Pinpoint the cell where the given text exists, returning its [x, y] midpoint coordinate. 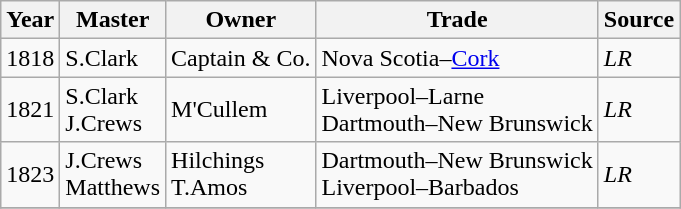
Owner [241, 20]
1823 [30, 174]
S.Clark [113, 58]
S.ClarkJ.Crews [113, 110]
Dartmouth–New BrunswickLiverpool–Barbados [457, 174]
Master [113, 20]
Trade [457, 20]
Nova Scotia–Cork [457, 58]
HilchingsT.Amos [241, 174]
Liverpool–LarneDartmouth–New Brunswick [457, 110]
J.CrewsMatthews [113, 174]
M'Cullem [241, 110]
Year [30, 20]
Source [638, 20]
1821 [30, 110]
1818 [30, 58]
Captain & Co. [241, 58]
